Find where the given text appears and provide that cell's center as [x, y] coordinate. 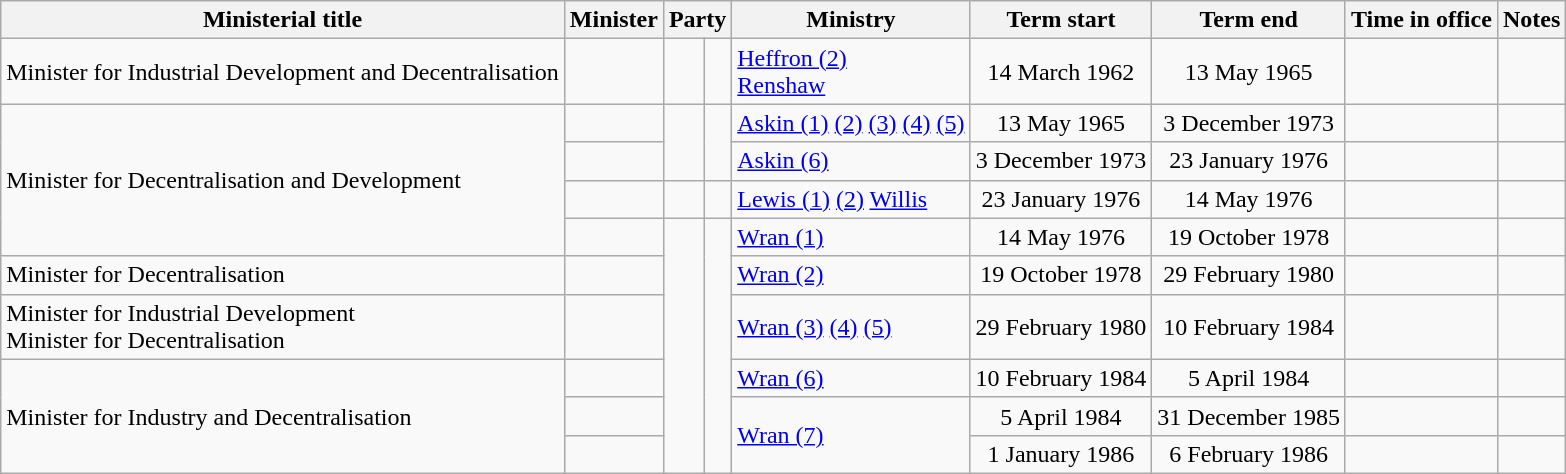
Party [697, 20]
Wran (3) (4) (5) [851, 326]
Term start [1061, 20]
Wran (1) [851, 237]
1 January 1986 [1061, 454]
Minister for Industrial DevelopmentMinister for Decentralisation [283, 326]
Notes [1531, 20]
31 December 1985 [1249, 416]
Lewis (1) (2) Willis [851, 199]
Term end [1249, 20]
Wran (6) [851, 378]
6 February 1986 [1249, 454]
Minister for Industry and Decentralisation [283, 416]
Wran (7) [851, 435]
Heffron (2)Renshaw [851, 72]
Minister for Decentralisation [283, 275]
14 March 1962 [1061, 72]
Wran (2) [851, 275]
Ministerial title [283, 20]
Askin (6) [851, 161]
Minister [614, 20]
Askin (1) (2) (3) (4) (5) [851, 123]
Ministry [851, 20]
Time in office [1421, 20]
Minister for Industrial Development and Decentralisation [283, 72]
Minister for Decentralisation and Development [283, 180]
